Search for the cell housing the specified text and yield its (x, y) center coordinate. 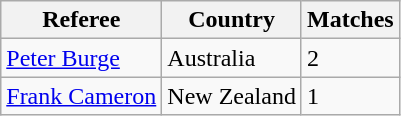
Australia (232, 58)
Country (232, 20)
Frank Cameron (82, 96)
New Zealand (232, 96)
2 (350, 58)
1 (350, 96)
Peter Burge (82, 58)
Referee (82, 20)
Matches (350, 20)
